From the cell containing the given text, extract its center point as [x, y] coordinate. 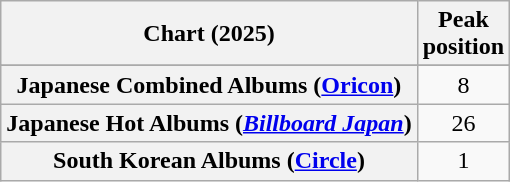
Chart (2025) [209, 34]
South Korean Albums (Circle) [209, 161]
1 [463, 161]
Japanese Hot Albums (Billboard Japan) [209, 123]
26 [463, 123]
Japanese Combined Albums (Oricon) [209, 85]
Peakposition [463, 34]
8 [463, 85]
